Extract the [X, Y] coordinate from the center of the cell holding the provided text.  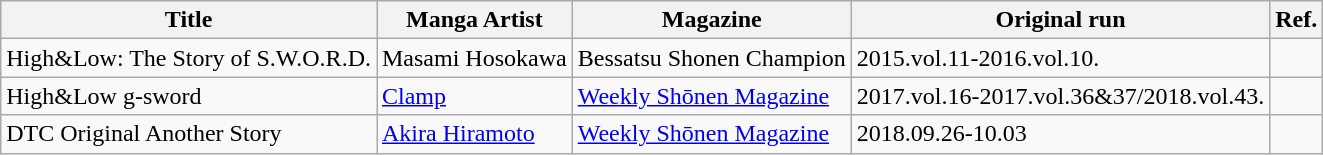
High&Low: The Story of S.W.O.R.D. [189, 58]
2018.09.26-10.03 [1060, 134]
2015.vol.11-2016.vol.10. [1060, 58]
Akira Hiramoto [474, 134]
Magazine [712, 20]
Clamp [474, 96]
Manga Artist [474, 20]
Masami Hosokawa [474, 58]
DTC Original Another Story [189, 134]
2017.vol.16-2017.vol.36&37/2018.vol.43. [1060, 96]
Bessatsu Shonen Champion [712, 58]
Title [189, 20]
Ref. [1296, 20]
Original run [1060, 20]
High&Low g-sword [189, 96]
